Find where the given text appears and provide that cell's center as [X, Y] coordinate. 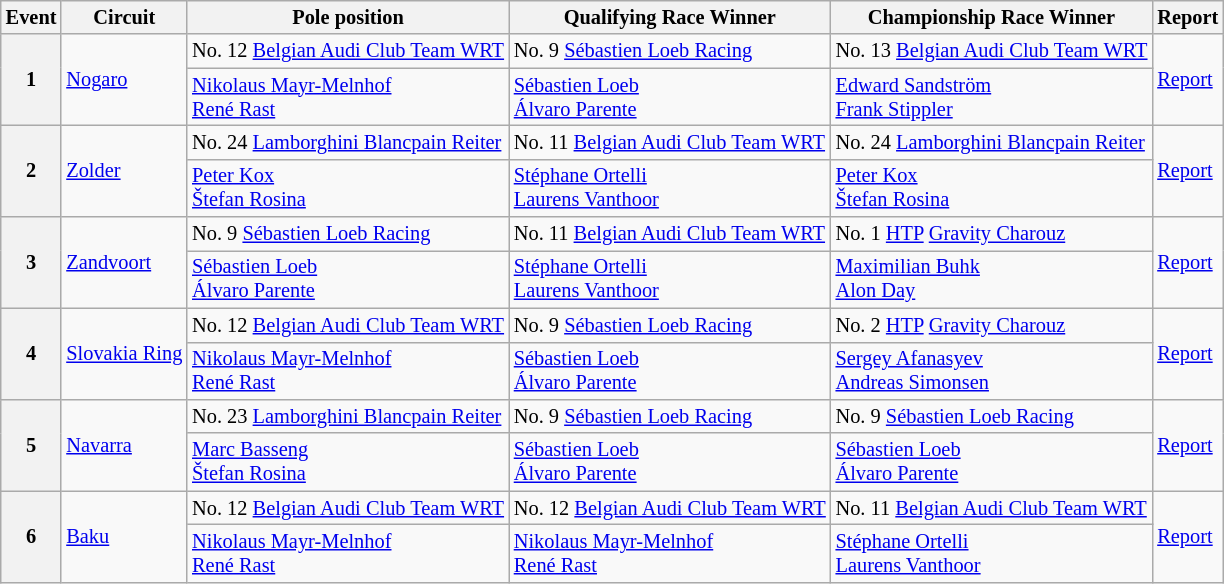
Zandvoort [124, 262]
5 [32, 444]
Nogaro [124, 80]
No. 23 Lamborghini Blancpain Reiter [348, 416]
4 [32, 354]
6 [32, 536]
Edward Sandström Frank Stippler [992, 97]
No. 13 Belgian Audi Club Team WRT [992, 51]
1 [32, 80]
Event [32, 17]
Championship Race Winner [992, 17]
Pole position [348, 17]
Navarra [124, 444]
No. 2 HTP Gravity Charouz [992, 325]
Baku [124, 536]
Circuit [124, 17]
2 [32, 170]
Zolder [124, 170]
No. 1 HTP Gravity Charouz [992, 234]
Sergey Afanasyev Andreas Simonsen [992, 371]
Marc Basseng Štefan Rosina [348, 462]
Slovakia Ring [124, 354]
3 [32, 262]
Qualifying Race Winner [670, 17]
Maximilian Buhk Alon Day [992, 279]
